Output the [X, Y] coordinate of the center of the cell containing the given text.  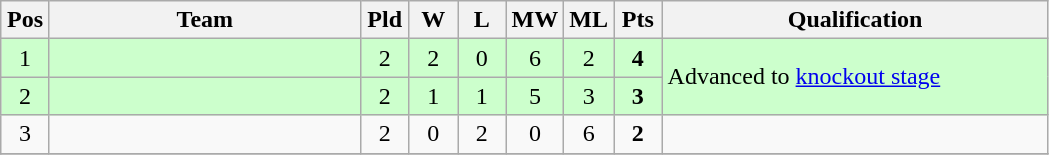
4 [638, 58]
ML [589, 20]
Pts [638, 20]
Team [204, 20]
Pld [384, 20]
Advanced to knockout stage [855, 77]
L [482, 20]
Qualification [855, 20]
5 [535, 96]
MW [535, 20]
Pos [26, 20]
W [434, 20]
